Determine the [X, Y] coordinate at the center of the cell enclosing the given text.  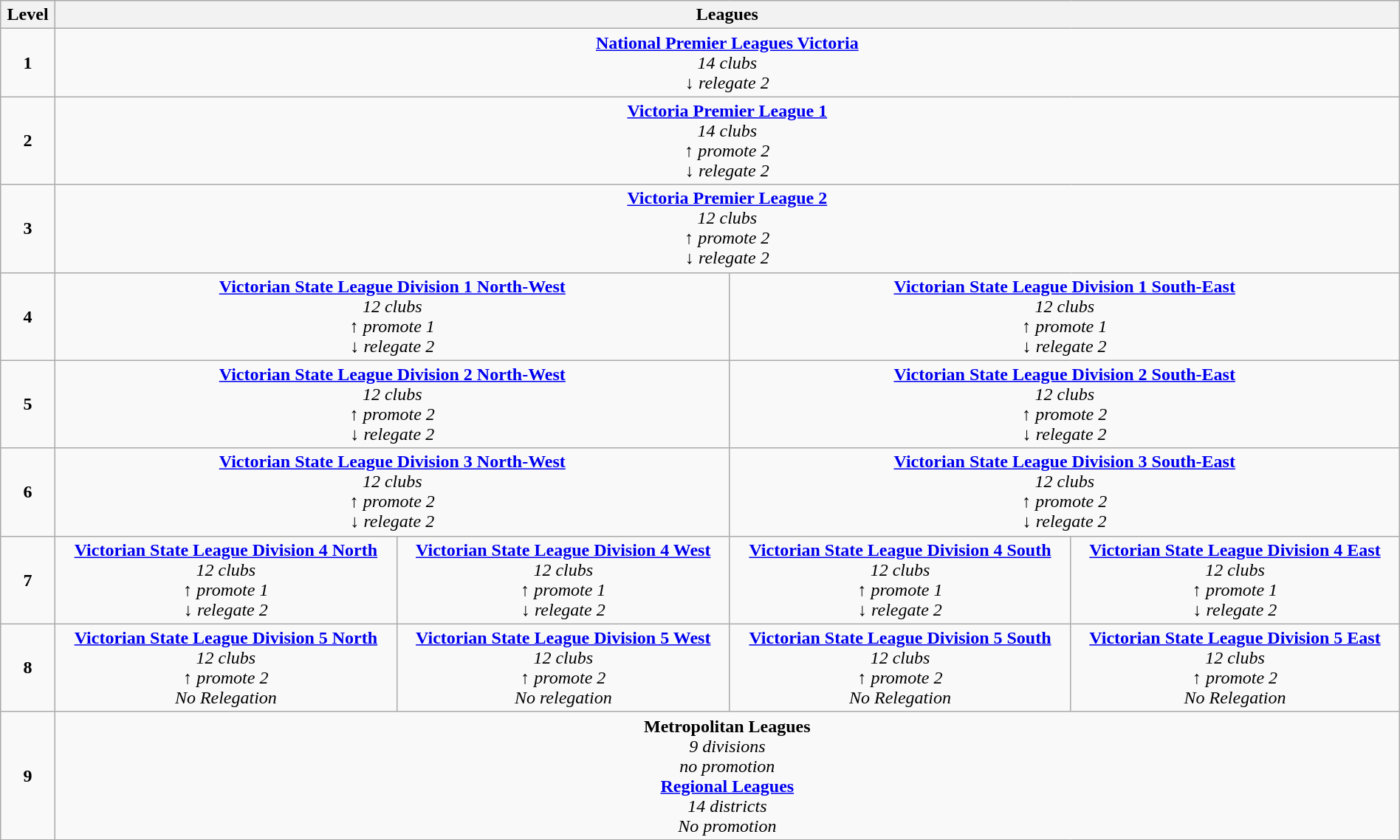
4 [28, 316]
5 [28, 404]
1 [28, 63]
Victorian State League Division 4 North12 clubs↑ promote 1↓ relegate 2 [226, 580]
Victorian State League Division 5 West12 clubs↑ promote 2No relegation [563, 667]
Victorian State League Division 3 North-West12 clubs↑ promote 2↓ relegate 2 [392, 492]
Victorian State League Division 3 South-East12 clubs↑ promote 2↓ relegate 2 [1065, 492]
2 [28, 140]
Victorian State League Division 5 North12 clubs↑ promote 2No Relegation [226, 667]
9 [28, 775]
Leagues [727, 15]
Victorian State League Division 4 West12 clubs↑ promote 1↓ relegate 2 [563, 580]
7 [28, 580]
Victoria Premier League 114 clubs↑ promote 2↓ relegate 2 [727, 140]
3 [28, 229]
Victorian State League Division 5 South12 clubs↑ promote 2No Relegation [900, 667]
Level [28, 15]
National Premier Leagues Victoria14 clubs↓ relegate 2 [727, 63]
Victorian State League Division 1 North-West12 clubs↑ promote 1↓ relegate 2 [392, 316]
Metropolitan Leagues 9 divisions no promotion Regional Leagues14 districtsNo promotion [727, 775]
Victorian State League Division 5 East12 clubs↑ promote 2No Relegation [1235, 667]
Victorian State League Division 2 North-West12 clubs↑ promote 2↓ relegate 2 [392, 404]
6 [28, 492]
Victorian State League Division 2 South-East12 clubs↑ promote 2↓ relegate 2 [1065, 404]
Victorian State League Division 4 East12 clubs↑ promote 1↓ relegate 2 [1235, 580]
Victorian State League Division 4 South12 clubs↑ promote 1↓ relegate 2 [900, 580]
Victorian State League Division 1 South-East12 clubs↑ promote 1↓ relegate 2 [1065, 316]
8 [28, 667]
Victoria Premier League 212 clubs↑ promote 2↓ relegate 2 [727, 229]
